Search for the cell housing the specified text and yield its (x, y) center coordinate. 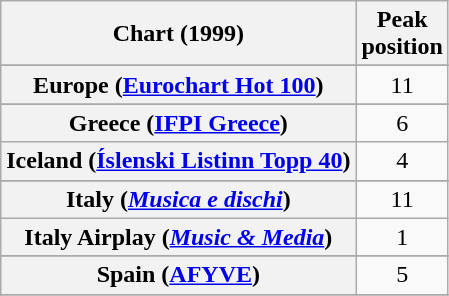
Chart (1999) (178, 34)
5 (402, 275)
Iceland (Íslenski Listinn Topp 40) (178, 161)
Greece (IFPI Greece) (178, 123)
Peakposition (402, 34)
6 (402, 123)
4 (402, 161)
Europe (Eurochart Hot 100) (178, 85)
1 (402, 237)
Italy (Musica e dischi) (178, 199)
Spain (AFYVE) (178, 275)
Italy Airplay (Music & Media) (178, 237)
